Return [x, y] of the center of cell containing provided text 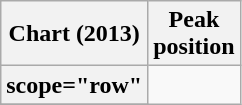
Chart (2013) [74, 34]
scope="row" [74, 85]
Peakposition [194, 34]
